Determine the [x, y] coordinate at the center of the cell enclosing the given text.  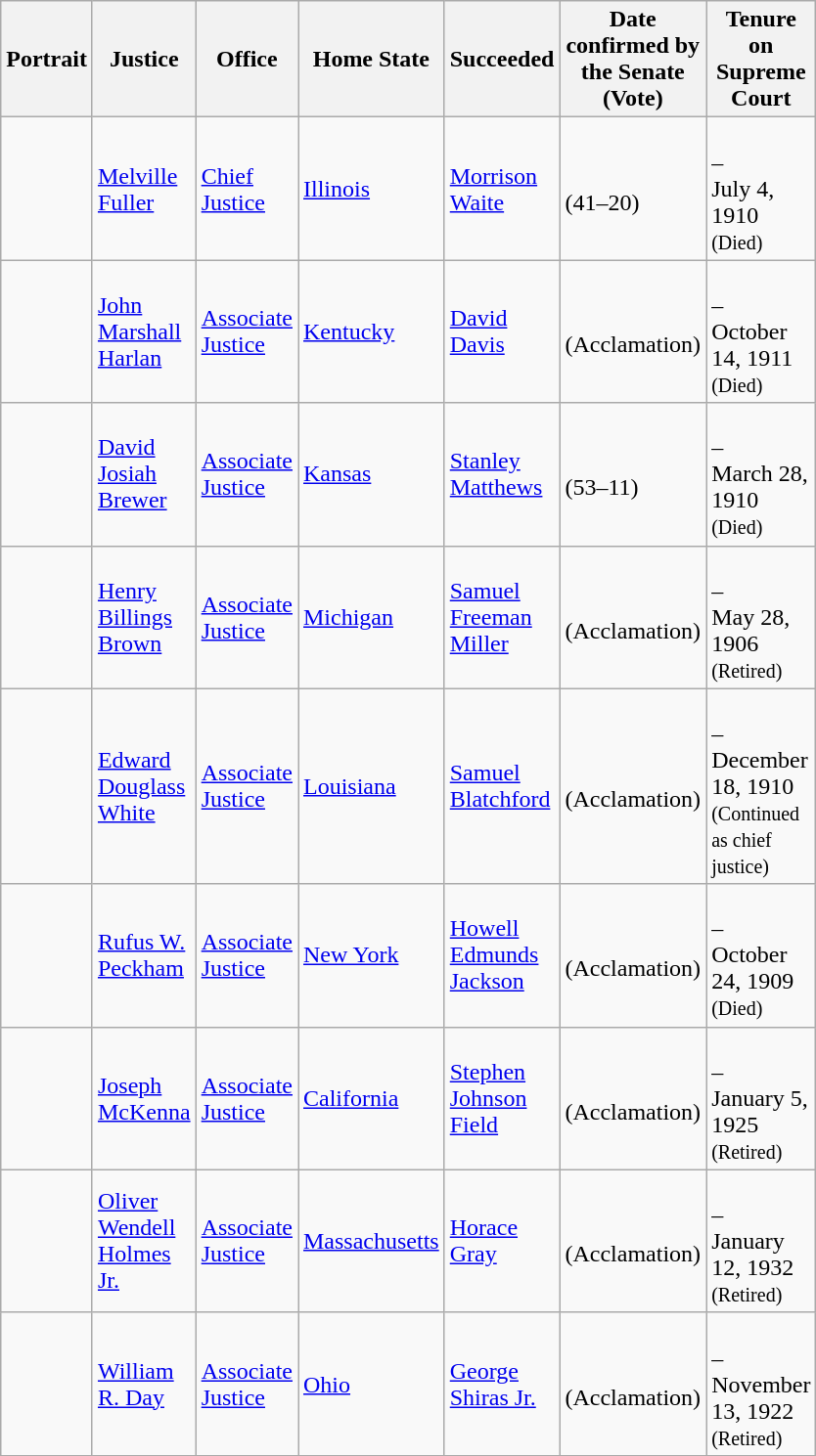
Home State [371, 59]
–October 24, 1909(Died) [761, 955]
Tenure on Supreme Court [761, 59]
Oliver Wendell Holmes Jr. [144, 1241]
–March 28, 1910(Died) [761, 474]
John Marshall Harlan [144, 331]
David Josiah Brewer [144, 474]
Horace Gray [502, 1241]
California [371, 1098]
William R. Day [144, 1384]
Louisiana [371, 786]
Stanley Matthews [502, 474]
Ohio [371, 1384]
–July 4, 1910(Died) [761, 189]
–November 13, 1922(Retired) [761, 1384]
Illinois [371, 189]
(53–11) [633, 474]
Office [247, 59]
Kentucky [371, 331]
Chief Justice [247, 189]
Morrison Waite [502, 189]
(41–20) [633, 189]
Massachusetts [371, 1241]
–October 14, 1911(Died) [761, 331]
Samuel Freeman Miller [502, 617]
Michigan [371, 617]
Succeeded [502, 59]
George Shiras Jr. [502, 1384]
Kansas [371, 474]
Portrait [47, 59]
Joseph McKenna [144, 1098]
–December 18, 1910(Continued as chief justice) [761, 786]
David Davis [502, 331]
Melville Fuller [144, 189]
New York [371, 955]
Stephen Johnson Field [502, 1098]
–January 5, 1925(Retired) [761, 1098]
Justice [144, 59]
Rufus W. Peckham [144, 955]
Henry Billings Brown [144, 617]
Edward Douglass White [144, 786]
–January 12, 1932(Retired) [761, 1241]
–May 28, 1906(Retired) [761, 617]
Date confirmed by the Senate(Vote) [633, 59]
Howell Edmunds Jackson [502, 955]
Samuel Blatchford [502, 786]
